Provide the (x, y) coordinate of the cell's center where the given text is located.  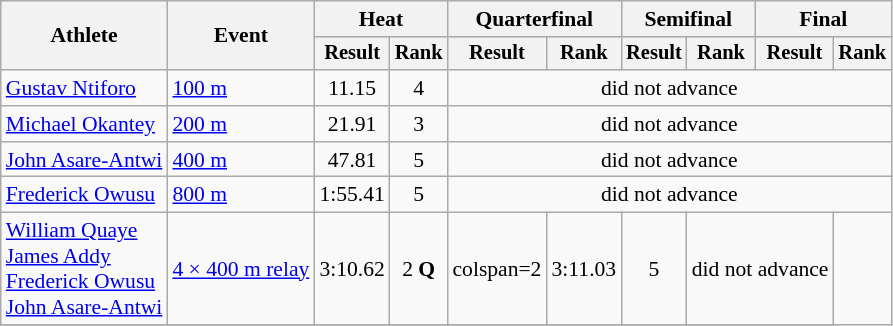
100 m (240, 88)
800 m (240, 195)
2 Q (419, 269)
Heat (380, 19)
4 (419, 88)
Event (240, 36)
21.91 (352, 124)
4 × 400 m relay (240, 269)
Frederick Owusu (84, 195)
Michael Okantey (84, 124)
William QuayeJames AddyFrederick OwusuJohn Asare-Antwi (84, 269)
11.15 (352, 88)
John Asare-Antwi (84, 160)
1:55.41 (352, 195)
47.81 (352, 160)
400 m (240, 160)
colspan=2 (496, 269)
Athlete (84, 36)
Quarterfinal (534, 19)
Semifinal (688, 19)
3:10.62 (352, 269)
3 (419, 124)
Gustav Ntiforo (84, 88)
3:11.03 (584, 269)
200 m (240, 124)
Final (823, 19)
